For the text-containing cell, return its midpoint in [X, Y] coordinate format. 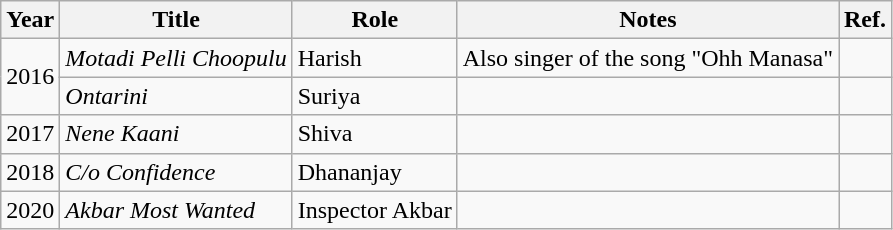
Also singer of the song "Ohh Manasa" [648, 58]
Dhananjay [374, 172]
Nene Kaani [176, 134]
2020 [30, 210]
Role [374, 20]
Motadi Pelli Choopulu [176, 58]
2018 [30, 172]
C/o Confidence [176, 172]
Notes [648, 20]
2017 [30, 134]
Harish [374, 58]
2016 [30, 77]
Suriya [374, 96]
Year [30, 20]
Ontarini [176, 96]
Ref. [864, 20]
Title [176, 20]
Inspector Akbar [374, 210]
Akbar Most Wanted [176, 210]
Shiva [374, 134]
